Identify which cell holds the provided text, then report its (X, Y) central coordinate. 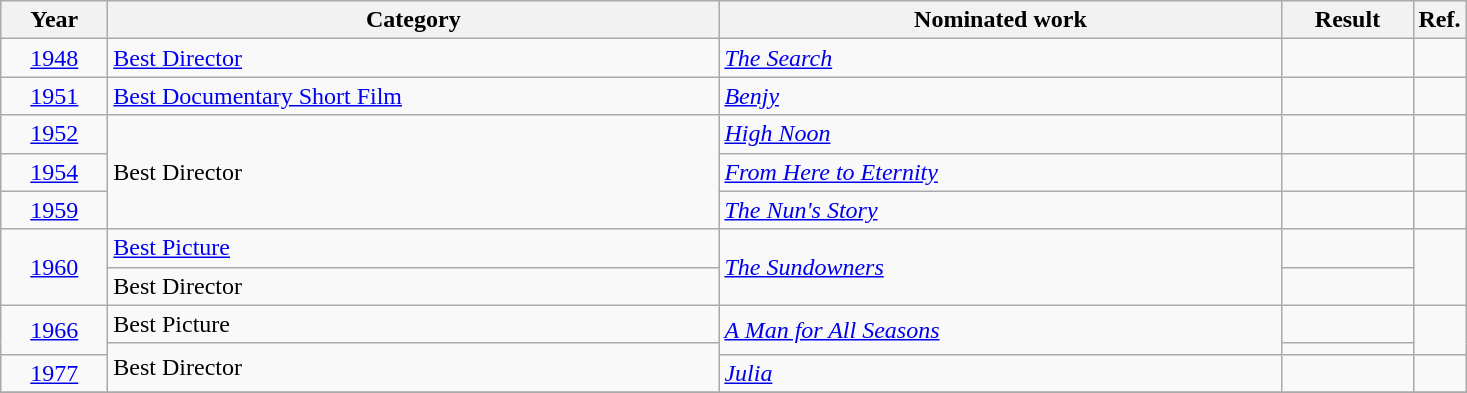
Nominated work (1000, 20)
1960 (54, 267)
1977 (54, 373)
High Noon (1000, 134)
1948 (54, 58)
Ref. (1440, 20)
The Nun's Story (1000, 210)
A Man for All Seasons (1000, 330)
Julia (1000, 373)
Category (414, 20)
Benjy (1000, 96)
From Here to Eternity (1000, 172)
1954 (54, 172)
Best Documentary Short Film (414, 96)
1959 (54, 210)
The Search (1000, 58)
Year (54, 20)
The Sundowners (1000, 267)
1952 (54, 134)
1966 (54, 330)
1951 (54, 96)
Result (1348, 20)
